Identify which cell holds the provided text, then report its [X, Y] central coordinate. 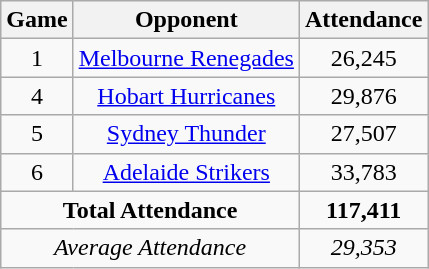
Opponent [186, 20]
Total Attendance [150, 210]
29,876 [363, 96]
33,783 [363, 172]
117,411 [363, 210]
29,353 [363, 248]
27,507 [363, 134]
Melbourne Renegades [186, 58]
26,245 [363, 58]
5 [37, 134]
Average Attendance [150, 248]
Game [37, 20]
Adelaide Strikers [186, 172]
1 [37, 58]
4 [37, 96]
6 [37, 172]
Hobart Hurricanes [186, 96]
Sydney Thunder [186, 134]
Attendance [363, 20]
